Detect which cell encompasses the target text, then output its [X, Y] center coordinate. 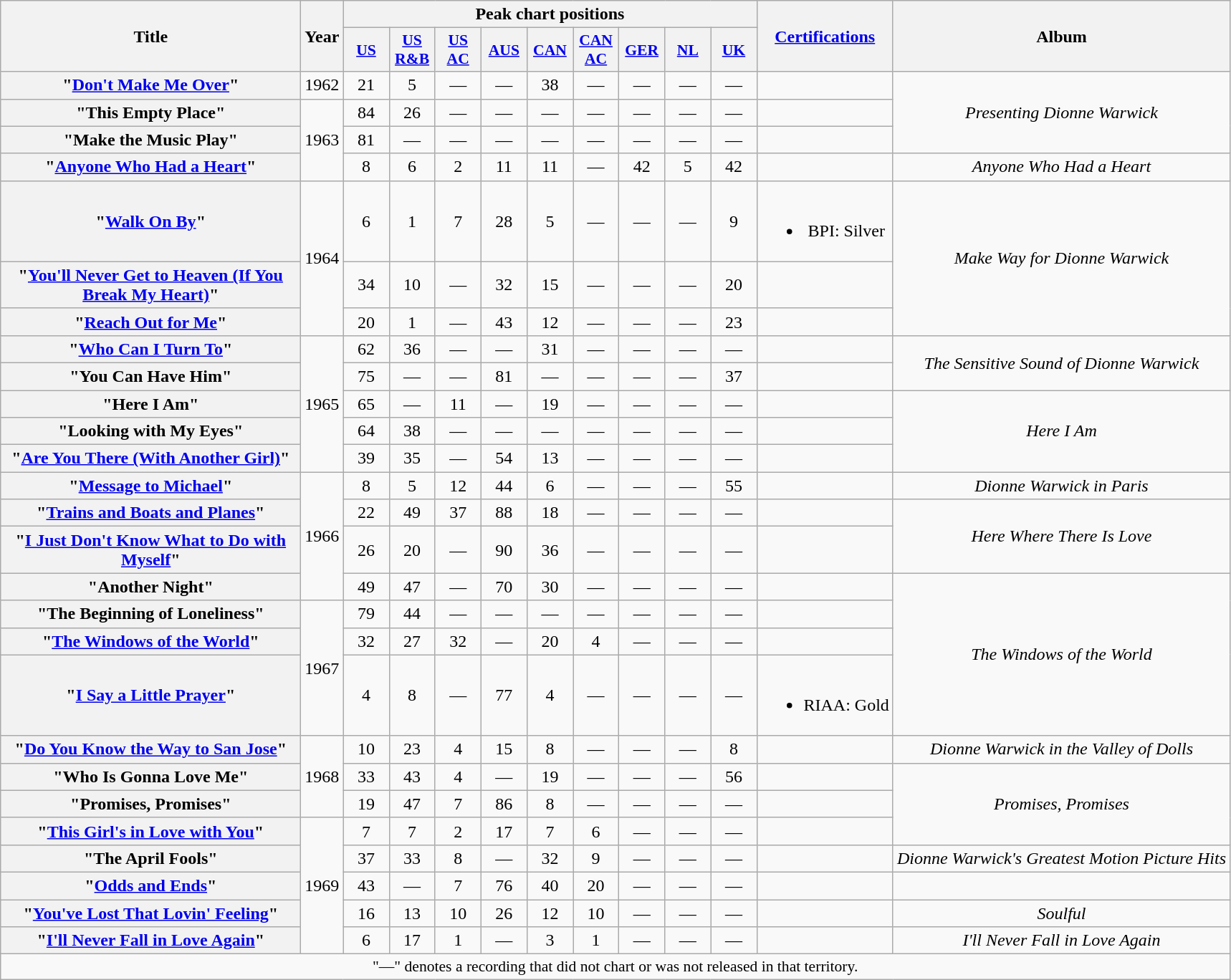
86 [504, 804]
1965 [322, 403]
"This Girl's in Love with You" [150, 831]
Dionne Warwick in Paris [1061, 486]
"You Can Have Him" [150, 376]
"Who Is Gonna Love Me" [150, 777]
"Another Night" [150, 587]
1969 [322, 885]
1964 [322, 258]
Dionne Warwick in the Valley of Dolls [1061, 749]
"Trains and Boats and Planes" [150, 513]
21 [366, 85]
"Who Can I Turn To" [150, 349]
75 [366, 376]
"The April Fools" [150, 858]
"Reach Out for Me" [150, 322]
Album [1061, 36]
CAN [550, 50]
30 [550, 587]
USAC [458, 50]
90 [504, 550]
79 [366, 614]
18 [550, 513]
RIAA: Gold [825, 695]
US [366, 50]
USR&B [412, 50]
"I Just Don't Know What to Do with Myself" [150, 550]
1967 [322, 668]
"Are You There (With Another Girl)" [150, 458]
77 [504, 695]
3 [550, 941]
1963 [322, 140]
GER [642, 50]
1962 [322, 85]
"—" denotes a recording that did not chart or was not released in that territory. [615, 967]
31 [550, 349]
Year [322, 36]
84 [366, 112]
Dionne Warwick's Greatest Motion Picture Hits [1061, 858]
BPI: Silver [825, 221]
"You've Lost That Lovin' Feeling" [150, 913]
40 [550, 885]
1968 [322, 777]
Certifications [825, 36]
"Promises, Promises" [150, 804]
NL [688, 50]
"Do You Know the Way to San Jose" [150, 749]
"I'll Never Fall in Love Again" [150, 941]
Title [150, 36]
"I Say a Little Prayer" [150, 695]
88 [504, 513]
"Walk On By" [150, 221]
Peak chart positions [550, 14]
"Don't Make Me Over" [150, 85]
35 [412, 458]
"Anyone Who Had a Heart" [150, 167]
56 [734, 777]
"Make the Music Play" [150, 140]
62 [366, 349]
AUS [504, 50]
65 [366, 403]
1966 [322, 536]
22 [366, 513]
39 [366, 458]
Here I Am [1061, 431]
Here Where There Is Love [1061, 536]
Anyone Who Had a Heart [1061, 167]
I'll Never Fall in Love Again [1061, 941]
Presenting Dionne Warwick [1061, 112]
"This Empty Place" [150, 112]
"The Windows of the World" [150, 641]
"Here I Am" [150, 403]
CANAC [596, 50]
UK [734, 50]
Make Way for Dionne Warwick [1061, 258]
70 [504, 587]
16 [366, 913]
"You'll Never Get to Heaven (If You Break My Heart)" [150, 285]
"Looking with My Eyes" [150, 431]
76 [504, 885]
Soulful [1061, 913]
"The Beginning of Loneliness" [150, 614]
64 [366, 431]
27 [412, 641]
"Message to Michael" [150, 486]
The Windows of the World [1061, 655]
54 [504, 458]
55 [734, 486]
34 [366, 285]
Promises, Promises [1061, 804]
The Sensitive Sound of Dionne Warwick [1061, 362]
28 [504, 221]
"Odds and Ends" [150, 885]
